Return the [x, y] coordinate for the center point of the cell that contains the specified text.  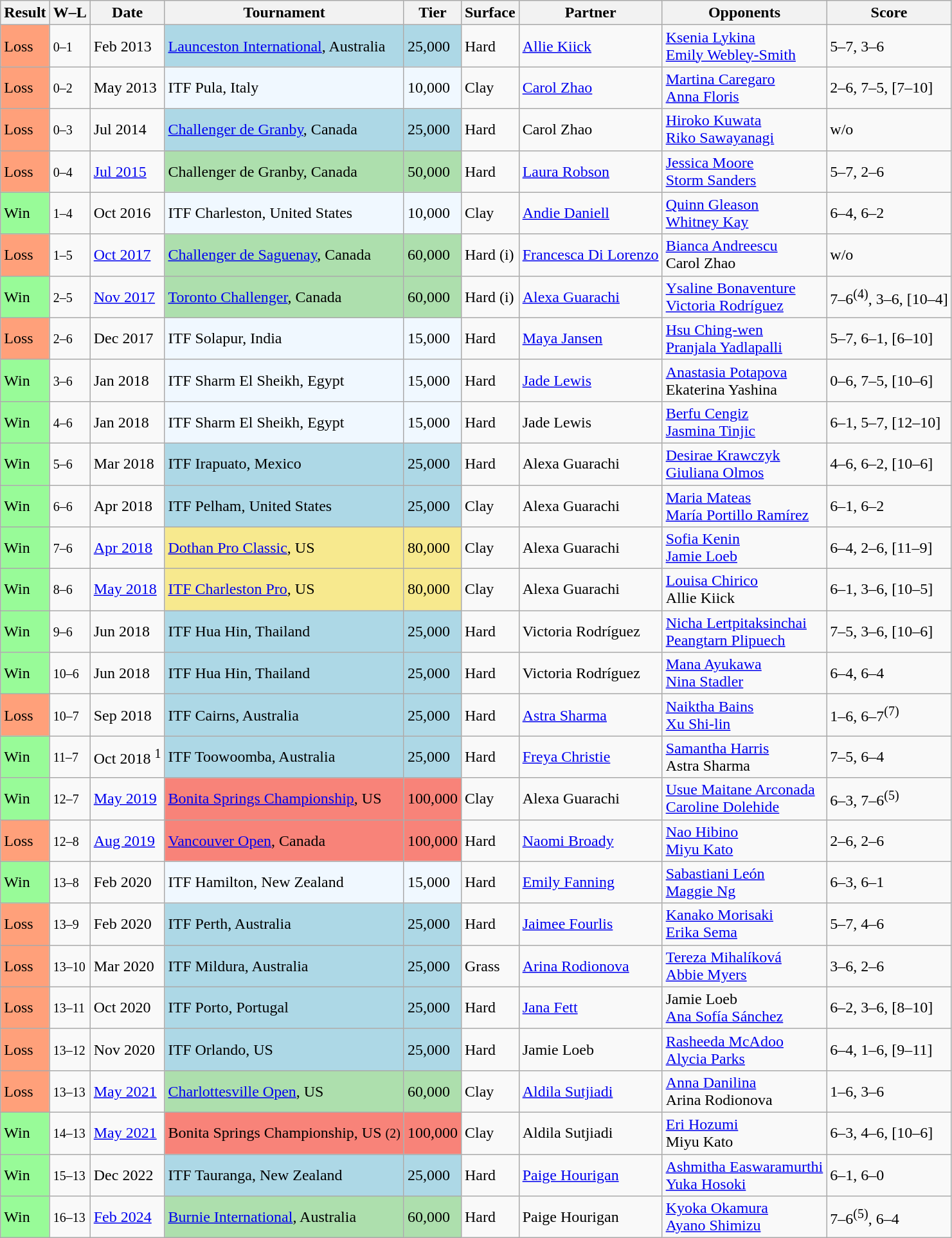
Naomi Broady [590, 841]
0–6, 7–5, [10–6] [889, 381]
ITF Porto, Portugal [284, 1008]
5–6 [69, 464]
13–12 [69, 1049]
May 2018 [127, 590]
11–7 [69, 757]
6–4, 2–6, [11–9] [889, 548]
Arina Rodionova [590, 965]
1–6, 3–6 [889, 1091]
7–5, 6–4 [889, 757]
Surface [490, 13]
ITF Tauranga, New Zealand [284, 1175]
6–1, 6–2 [889, 505]
Anastasia Potapova Ekaterina Yashina [744, 381]
Ashmitha Easwaramurthi Yuka Hosoki [744, 1175]
Hiroko Kuwata Riko Sawayanagi [744, 130]
7–6 [69, 548]
May 2013 [127, 87]
Jana Fett [590, 1008]
ITF Charleston, United States [284, 213]
5–7, 6–1, [6–10] [889, 338]
2–5 [69, 297]
12–8 [69, 841]
Charlottesville Open, US [284, 1091]
7–6(4), 3–6, [10–4] [889, 297]
2–6 [69, 338]
ITF Mildura, Australia [284, 965]
Bonita Springs Championship, US (2) [284, 1133]
Jessica Moore Storm Sanders [744, 171]
Allie Kiick [590, 46]
Aug 2019 [127, 841]
14–13 [69, 1133]
7–6(5), 6–4 [889, 1217]
Maria Mateas María Portillo Ramírez [744, 505]
7–5, 3–6, [10–6] [889, 631]
5–7, 3–6 [889, 46]
Berfu Cengiz Jasmina Tinjic [744, 422]
4–6 [69, 422]
Vancouver Open, Canada [284, 841]
13–8 [69, 882]
Burnie International, Australia [284, 1217]
Usue Maitane Arconada Caroline Dolehide [744, 798]
Emily Fanning [590, 882]
ITF Cairns, Australia [284, 715]
ITF Charleston Pro, US [284, 590]
Nicha Lertpitaksinchai Peangtarn Plipuech [744, 631]
Toronto Challenger, Canada [284, 297]
13–13 [69, 1091]
Kanako Morisaki Erika Sema [744, 924]
Desirae Krawczyk Giuliana Olmos [744, 464]
Jul 2015 [127, 171]
Grass [490, 965]
Rasheeda McAdoo Alycia Parks [744, 1049]
6–3, 4–6, [10–6] [889, 1133]
ITF Perth, Australia [284, 924]
ITF Irapuato, Mexico [284, 464]
Feb 2013 [127, 46]
Ksenia Lykina Emily Webley-Smith [744, 46]
Astra Sharma [590, 715]
13–11 [69, 1008]
ITF Pelham, United States [284, 505]
15–13 [69, 1175]
Oct 2017 [127, 255]
6–3, 6–1 [889, 882]
6–4, 6–2 [889, 213]
6–1, 6–0 [889, 1175]
4–6, 6–2, [10–6] [889, 464]
Louisa Chirico Allie Kiick [744, 590]
Samantha Harris Astra Sharma [744, 757]
Bianca Andreescu Carol Zhao [744, 255]
Challenger de Saguenay, Canada [284, 255]
Kyoka Okamura Ayano Shimizu [744, 1217]
Mana Ayukawa Nina Stadler [744, 674]
Partner [590, 13]
Oct 2016 [127, 213]
Score [889, 13]
2–6, 7–5, [7–10] [889, 87]
Dothan Pro Classic, US [284, 548]
3–6 [69, 381]
Nov 2017 [127, 297]
ITF Orlando, US [284, 1049]
Dec 2017 [127, 338]
Ysaline Bonaventure Victoria Rodríguez [744, 297]
Laura Robson [590, 171]
5–7, 2–6 [889, 171]
Mar 2020 [127, 965]
Tournament [284, 13]
Dec 2022 [127, 1175]
Eri Hozumi Miyu Kato [744, 1133]
Launceston International, Australia [284, 46]
ITF Pula, Italy [284, 87]
Opponents [744, 13]
Oct 2018 1 [127, 757]
Tereza Mihalíková Abbie Myers [744, 965]
1–6, 6–7(7) [889, 715]
Sep 2018 [127, 715]
Martina Caregaro Anna Floris [744, 87]
Jul 2014 [127, 130]
Freya Christie [590, 757]
3–6, 2–6 [889, 965]
6–4, 1–6, [9–11] [889, 1049]
10–6 [69, 674]
13–9 [69, 924]
Tier [432, 13]
Oct 2020 [127, 1008]
6–1, 5–7, [12–10] [889, 422]
0–1 [69, 46]
6–1, 3–6, [10–5] [889, 590]
8–6 [69, 590]
Bonita Springs Championship, US [284, 798]
Result [25, 13]
6–6 [69, 505]
Jamie Loeb Ana Sofía Sánchez [744, 1008]
Andie Daniell [590, 213]
0–2 [69, 87]
1–5 [69, 255]
Anna Danilina Arina Rodionova [744, 1091]
ITF Hamilton, New Zealand [284, 882]
1–4 [69, 213]
ITF Toowoomba, Australia [284, 757]
0–3 [69, 130]
Jaimee Fourlis [590, 924]
0–4 [69, 171]
16–13 [69, 1217]
Nov 2020 [127, 1049]
6–2, 3–6, [8–10] [889, 1008]
10–7 [69, 715]
6–4, 6–4 [889, 674]
Jamie Loeb [590, 1049]
Date [127, 13]
Mar 2018 [127, 464]
Maya Jansen [590, 338]
May 2019 [127, 798]
9–6 [69, 631]
6–3, 7–6(5) [889, 798]
2–6, 2–6 [889, 841]
Hsu Ching-wen Pranjala Yadlapalli [744, 338]
Sabastiani León Maggie Ng [744, 882]
50,000 [432, 171]
Naiktha Bains Xu Shi-lin [744, 715]
Sofia Kenin Jamie Loeb [744, 548]
12–7 [69, 798]
Nao Hibino Miyu Kato [744, 841]
ITF Solapur, India [284, 338]
W–L [69, 13]
13–10 [69, 965]
Francesca Di Lorenzo [590, 255]
Quinn Gleason Whitney Kay [744, 213]
5–7, 4–6 [889, 924]
Feb 2024 [127, 1217]
